Determine the [x, y] coordinate at the center of the cell enclosing the given text.  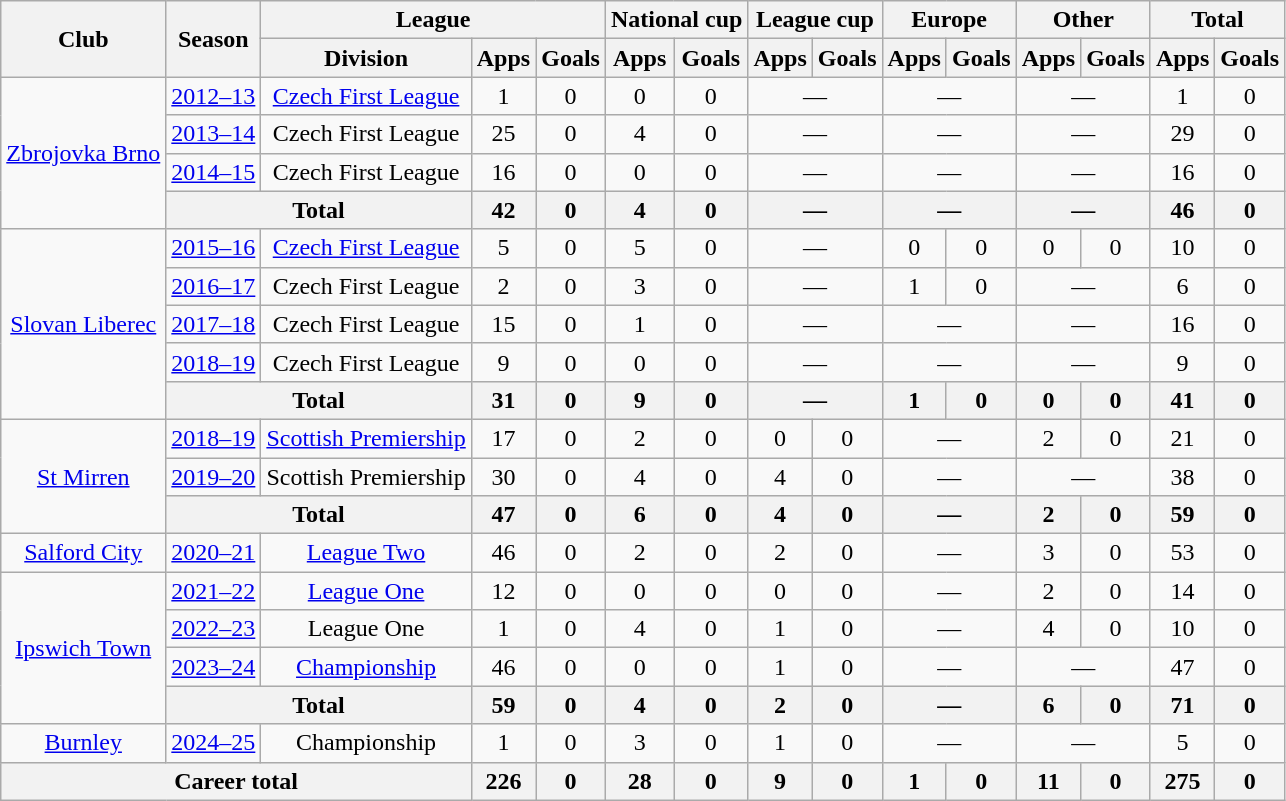
2013–14 [214, 134]
15 [503, 324]
League [434, 20]
42 [503, 210]
Career total [236, 781]
31 [503, 400]
226 [503, 781]
League cup [815, 20]
28 [639, 781]
National cup [676, 20]
2015–16 [214, 248]
2021–22 [214, 591]
11 [1048, 781]
29 [1182, 134]
2016–17 [214, 286]
71 [1182, 705]
Zbrojovka Brno [84, 153]
275 [1182, 781]
2012–13 [214, 96]
Burnley [84, 743]
14 [1182, 591]
Europe [949, 20]
Salford City [84, 553]
38 [1182, 477]
Slovan Liberec [84, 324]
53 [1182, 553]
2024–25 [214, 743]
2022–23 [214, 629]
Division [366, 58]
2017–18 [214, 324]
Club [84, 39]
12 [503, 591]
2019–20 [214, 477]
17 [503, 438]
Other [1083, 20]
30 [503, 477]
St Mirren [84, 476]
41 [1182, 400]
League Two [366, 553]
Ipswich Town [84, 648]
2014–15 [214, 172]
2020–21 [214, 553]
25 [503, 134]
Season [214, 39]
21 [1182, 438]
2023–24 [214, 667]
